Extract the (x, y) coordinate from the center of the cell holding the provided text.  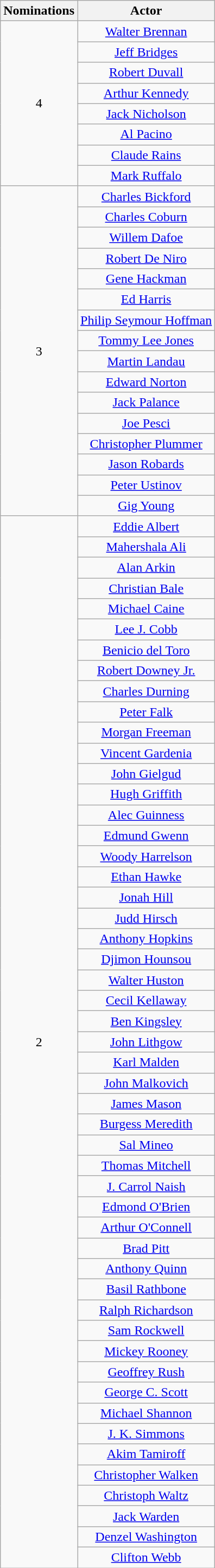
Sam Rockwell (146, 1331)
Peter Falk (146, 712)
Karl Malden (146, 1062)
Eddie Albert (146, 526)
2 (39, 1041)
3 (39, 351)
Jack Palance (146, 403)
Mark Ruffalo (146, 176)
Al Pacino (146, 134)
Mickey Rooney (146, 1351)
Martin Landau (146, 361)
Claude Rains (146, 155)
Djimon Hounsou (146, 960)
Robert Duvall (146, 73)
J. K. Simmons (146, 1434)
Ralph Richardson (146, 1310)
Alec Guinness (146, 815)
Charles Durning (146, 691)
Gene Hackman (146, 279)
Gig Young (146, 506)
Philip Seymour Hoffman (146, 320)
Tommy Lee Jones (146, 341)
Arthur Kennedy (146, 93)
Anthony Hopkins (146, 939)
John Malkovich (146, 1083)
J. Carrol Naish (146, 1186)
Willem Dafoe (146, 237)
Christoph Waltz (146, 1495)
Alan Arkin (146, 567)
Akim Tamiroff (146, 1454)
Lee J. Cobb (146, 630)
Jeff Bridges (146, 52)
George C. Scott (146, 1392)
Joe Pesci (146, 423)
Charles Coburn (146, 217)
John Gielgud (146, 774)
Basil Rathbone (146, 1290)
Actor (146, 11)
Christopher Walken (146, 1475)
4 (39, 103)
Jack Warden (146, 1516)
Robert Downey Jr. (146, 671)
Ethan Hawke (146, 877)
Anthony Quinn (146, 1269)
Morgan Freeman (146, 733)
Burgess Meredith (146, 1124)
Woody Harrelson (146, 856)
Edmund Gwenn (146, 835)
Thomas Mitchell (146, 1165)
Benicio del Toro (146, 650)
Christian Bale (146, 588)
Mahershala Ali (146, 547)
James Mason (146, 1104)
Arthur O'Connell (146, 1227)
Robert De Niro (146, 258)
Christopher Plummer (146, 444)
Judd Hirsch (146, 918)
John Lithgow (146, 1042)
Ed Harris (146, 300)
Jack Nicholson (146, 114)
Peter Ustinov (146, 485)
Geoffrey Rush (146, 1372)
Nominations (39, 11)
Edward Norton (146, 382)
Walter Brennan (146, 31)
Brad Pitt (146, 1248)
Clifton Webb (146, 1557)
Michael Shannon (146, 1413)
Edmond O'Brien (146, 1207)
Walter Huston (146, 980)
Jason Robards (146, 464)
Sal Mineo (146, 1145)
Michael Caine (146, 609)
Ben Kingsley (146, 1021)
Hugh Griffith (146, 794)
Charles Bickford (146, 196)
Vincent Gardenia (146, 753)
Cecil Kellaway (146, 1001)
Jonah Hill (146, 897)
Denzel Washington (146, 1537)
